Search for the cell housing the specified text and yield its (X, Y) center coordinate. 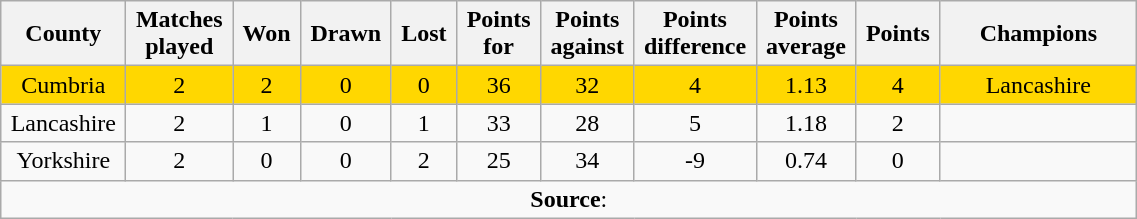
34 (588, 161)
Yorkshire (64, 161)
36 (499, 85)
Matches played (180, 34)
Source: (569, 199)
Champions (1038, 34)
Lost (424, 34)
County (64, 34)
0.74 (806, 161)
Points (898, 34)
Drawn (346, 34)
33 (499, 123)
1.18 (806, 123)
5 (695, 123)
Cumbria (64, 85)
-9 (695, 161)
Points average (806, 34)
28 (588, 123)
32 (588, 85)
1.13 (806, 85)
Won (267, 34)
Points against (588, 34)
25 (499, 161)
Points difference (695, 34)
Points for (499, 34)
